Find where the given text appears and provide that cell's center as [x, y] coordinate. 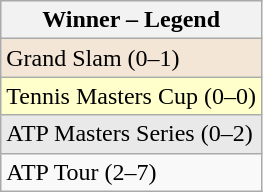
Grand Slam (0–1) [132, 58]
Winner – Legend [132, 20]
ATP Masters Series (0–2) [132, 134]
Tennis Masters Cup (0–0) [132, 96]
ATP Tour (2–7) [132, 172]
